Scan for the cell matching the given text and deliver its [x, y] coordinate at center. 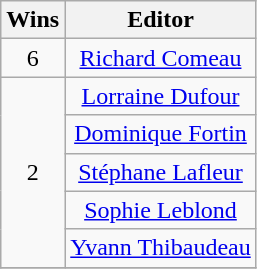
6 [33, 58]
Stéphane Lafleur [161, 172]
Lorraine Dufour [161, 96]
Wins [33, 20]
Sophie Leblond [161, 210]
Richard Comeau [161, 58]
2 [33, 172]
Editor [161, 20]
Yvann Thibaudeau [161, 248]
Dominique Fortin [161, 134]
